From the cell containing the given text, extract its center point as [x, y] coordinate. 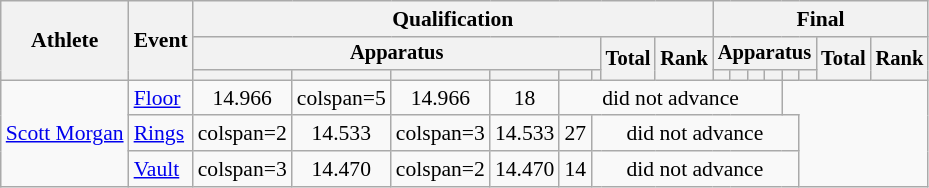
Vault [161, 169]
Athlete [65, 40]
Qualification [453, 19]
Event [161, 40]
Rings [161, 134]
colspan=5 [342, 98]
18 [524, 98]
Final [820, 19]
14 [575, 169]
Scott Morgan [65, 134]
27 [575, 134]
Floor [161, 98]
